Search for the cell housing the specified text and yield its (X, Y) center coordinate. 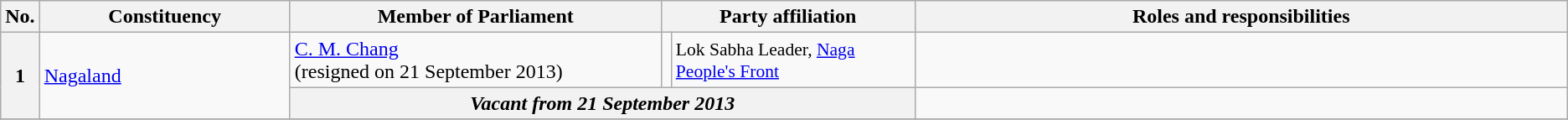
Constituency (164, 17)
C. M. Chang(resigned on 21 September 2013) (476, 60)
Lok Sabha Leader, Naga People's Front (793, 60)
1 (20, 76)
Vacant from 21 September 2013 (602, 103)
Nagaland (164, 76)
Member of Parliament (476, 17)
Party affiliation (787, 17)
Roles and responsibilities (1241, 17)
No. (20, 17)
